Locate the cell with the specified text and output its (x, y) center coordinate. 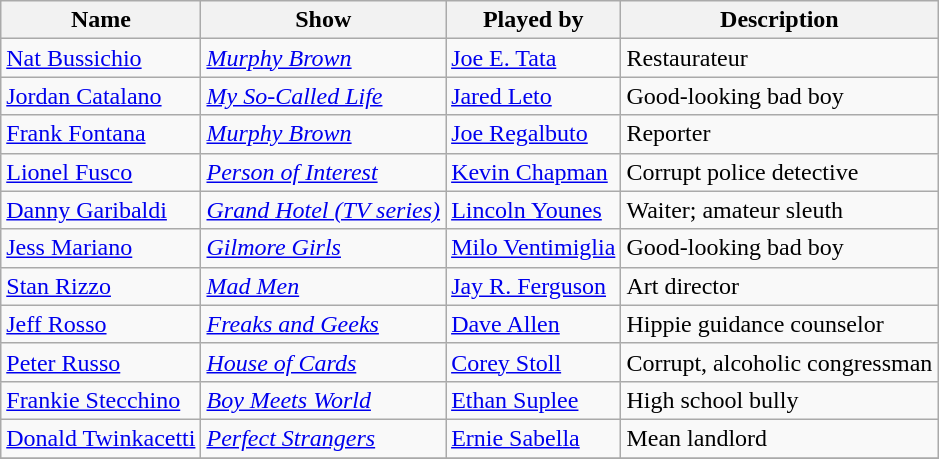
Person of Interest (324, 172)
Name (101, 20)
Mean landlord (780, 438)
Reporter (780, 134)
Ethan Suplee (534, 400)
Joe E. Tata (534, 58)
Perfect Strangers (324, 438)
House of Cards (324, 362)
Mad Men (324, 286)
Dave Allen (534, 324)
Frankie Stecchino (101, 400)
Show (324, 20)
Boy Meets World (324, 400)
Jay R. Ferguson (534, 286)
Joe Regalbuto (534, 134)
Milo Ventimiglia (534, 248)
Jeff Rosso (101, 324)
Donald Twinkacetti (101, 438)
My So-Called Life (324, 96)
Lincoln Younes (534, 210)
Description (780, 20)
Restaurateur (780, 58)
Corey Stoll (534, 362)
High school bully (780, 400)
Nat Bussichio (101, 58)
Stan Rizzo (101, 286)
Frank Fontana (101, 134)
Waiter; amateur sleuth (780, 210)
Freaks and Geeks (324, 324)
Lionel Fusco (101, 172)
Played by (534, 20)
Kevin Chapman (534, 172)
Art director (780, 286)
Ernie Sabella (534, 438)
Jared Leto (534, 96)
Jordan Catalano (101, 96)
Corrupt, alcoholic congressman (780, 362)
Peter Russo (101, 362)
Corrupt police detective (780, 172)
Hippie guidance counselor (780, 324)
Grand Hotel (TV series) (324, 210)
Gilmore Girls (324, 248)
Danny Garibaldi (101, 210)
Jess Mariano (101, 248)
